Locate the cell with the specified text and output its [X, Y] center coordinate. 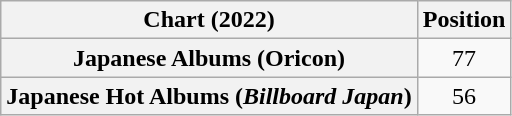
77 [464, 58]
Chart (2022) [209, 20]
Position [464, 20]
Japanese Albums (Oricon) [209, 58]
56 [464, 96]
Japanese Hot Albums (Billboard Japan) [209, 96]
